Pinpoint the cell where the given text exists, returning its (x, y) midpoint coordinate. 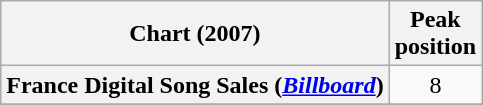
Chart (2007) (195, 34)
Peakposition (435, 34)
France Digital Song Sales (Billboard) (195, 85)
8 (435, 85)
